For the text-containing cell, return its midpoint in [x, y] coordinate format. 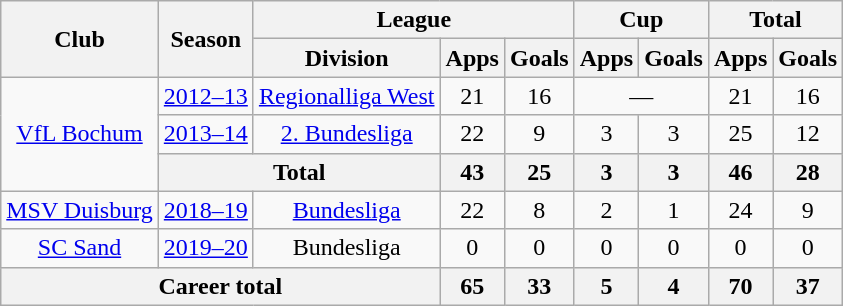
2013–14 [206, 134]
— [641, 96]
2. Bundesliga [346, 134]
4 [674, 286]
VfL Bochum [80, 134]
2018–19 [206, 210]
League [414, 20]
SC Sand [80, 248]
65 [472, 286]
Career total [220, 286]
12 [808, 134]
Regionalliga West [346, 96]
Season [206, 39]
MSV Duisburg [80, 210]
28 [808, 172]
Division [346, 58]
5 [606, 286]
1 [674, 210]
33 [539, 286]
2012–13 [206, 96]
Cup [641, 20]
8 [539, 210]
24 [740, 210]
37 [808, 286]
2019–20 [206, 248]
46 [740, 172]
Club [80, 39]
2 [606, 210]
43 [472, 172]
70 [740, 286]
